Locate the cell with the specified text and output its (X, Y) center coordinate. 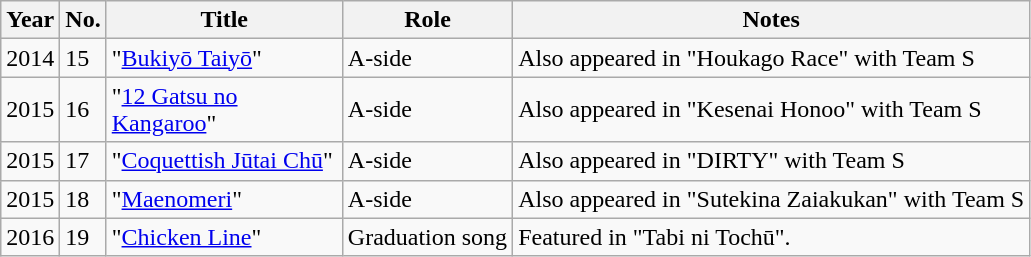
Notes (772, 20)
"12 Gatsu no Kangaroo" (224, 110)
"Maenomeri" (224, 199)
Featured in "Tabi ni Tochū". (772, 237)
Title (224, 20)
15 (83, 58)
Role (427, 20)
Also appeared in "DIRTY" with Team S (772, 161)
18 (83, 199)
Graduation song (427, 237)
"Chicken Line" (224, 237)
"Bukiyō Taiyō" (224, 58)
2016 (30, 237)
Year (30, 20)
16 (83, 110)
No. (83, 20)
Also appeared in "Kesenai Honoo" with Team S (772, 110)
19 (83, 237)
Also appeared in "Sutekina Zaiakukan" with Team S (772, 199)
Also appeared in "Houkago Race" with Team S (772, 58)
17 (83, 161)
2014 (30, 58)
"Coquettish Jūtai Chū" (224, 161)
